Determine the (X, Y) coordinate at the center of the cell enclosing the given text.  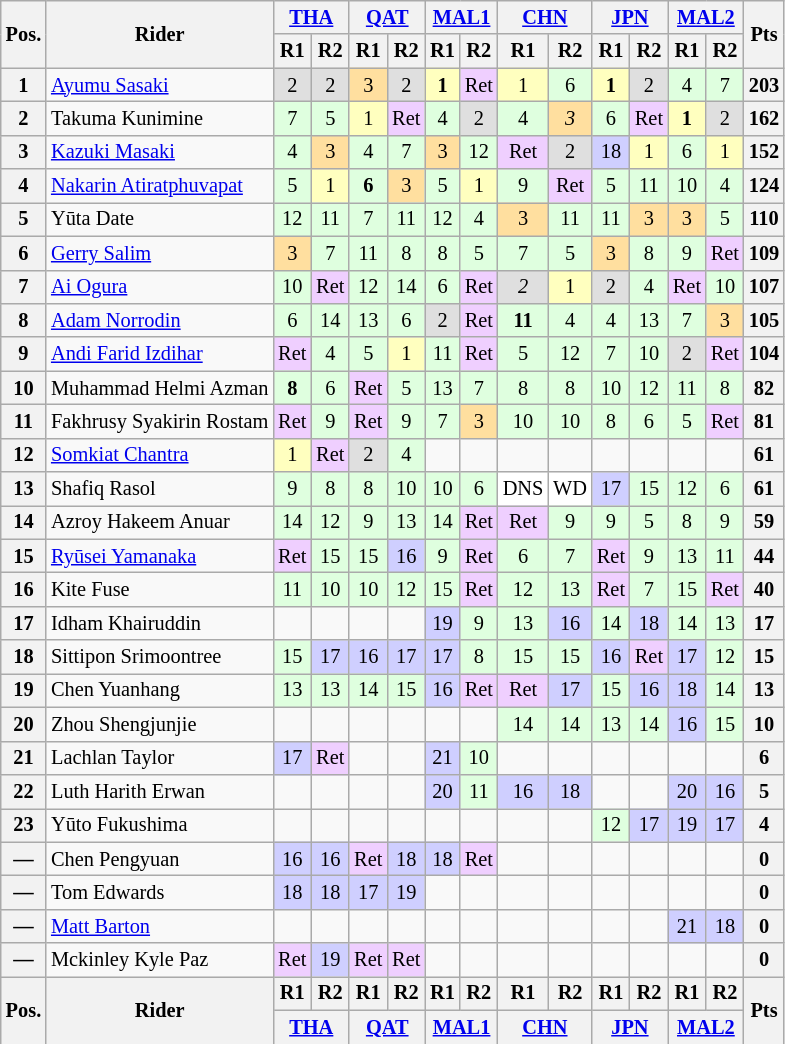
81 (764, 421)
Lachlan Taylor (160, 758)
44 (764, 556)
Zhou Shengjunjie (160, 724)
105 (764, 320)
Yūto Fukushima (160, 825)
Mckinley Kyle Paz (160, 960)
Takuma Kunimine (160, 118)
107 (764, 287)
82 (764, 388)
Chen Yuanhang (160, 690)
Adam Norrodin (160, 320)
Yūta Date (160, 219)
40 (764, 589)
Luth Harith Erwan (160, 791)
23 (24, 825)
152 (764, 152)
Gerry Salim (160, 253)
DNS (523, 489)
Ai Ogura (160, 287)
Nakarin Atiratphuvapat (160, 186)
Idham Khairuddin (160, 623)
Somkiat Chantra (160, 455)
124 (764, 186)
Andi Farid Izdihar (160, 354)
Azroy Hakeem Anuar (160, 522)
Shafiq Rasol (160, 489)
Ayumu Sasaki (160, 85)
Sittipon Srimoontree (160, 657)
104 (764, 354)
Ryūsei Yamanaka (160, 556)
Matt Barton (160, 926)
109 (764, 253)
Fakhrusy Syakirin Rostam (160, 421)
110 (764, 219)
Kite Fuse (160, 589)
Muhammad Helmi Azman (160, 388)
22 (24, 791)
59 (764, 522)
203 (764, 85)
Chen Pengyuan (160, 859)
Kazuki Masaki (160, 152)
162 (764, 118)
Tom Edwards (160, 892)
WD (570, 489)
